Pinpoint the cell where the given text exists, returning its [x, y] midpoint coordinate. 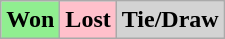
Tie/Draw [170, 20]
Won [30, 20]
Lost [88, 20]
